Determine the (x, y) coordinate at the center of the cell enclosing the given text.  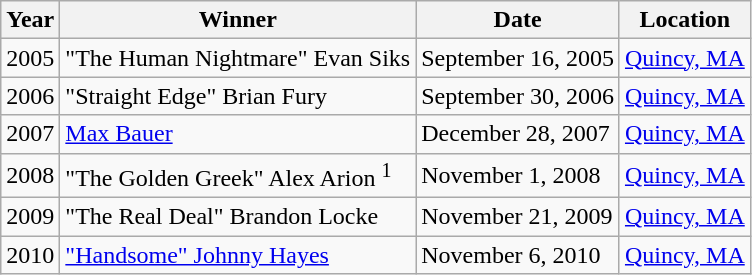
September 30, 2006 (518, 96)
2005 (30, 58)
Max Bauer (238, 134)
"Handsome" Johnny Hayes (238, 255)
Date (518, 20)
2006 (30, 96)
November 1, 2008 (518, 176)
2008 (30, 176)
November 21, 2009 (518, 217)
September 16, 2005 (518, 58)
Location (684, 20)
Winner (238, 20)
Year (30, 20)
"Straight Edge" Brian Fury (238, 96)
2007 (30, 134)
2009 (30, 217)
"The Human Nightmare" Evan Siks (238, 58)
"The Real Deal" Brandon Locke (238, 217)
"The Golden Greek" Alex Arion 1 (238, 176)
December 28, 2007 (518, 134)
2010 (30, 255)
November 6, 2010 (518, 255)
